Capture the cell that displays the provided text and extract its (X, Y) central coordinate. 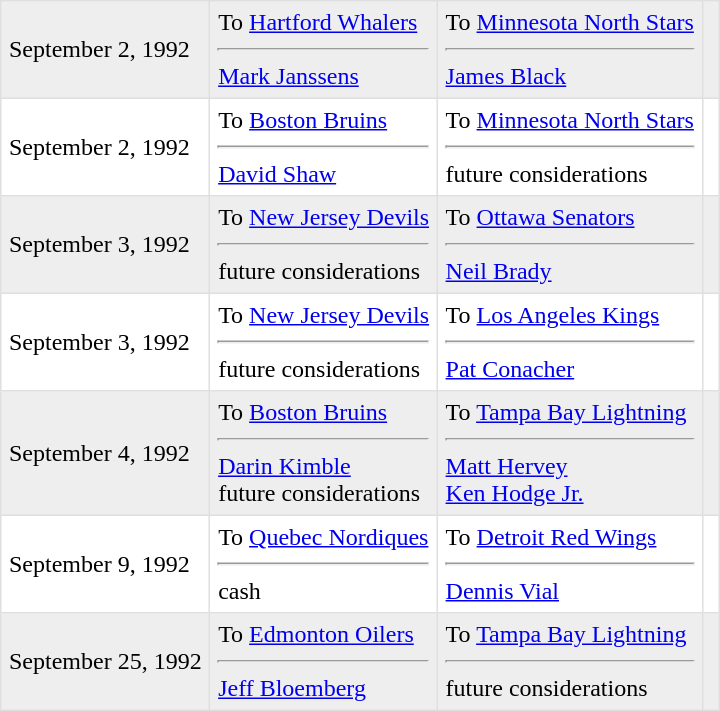
September 9, 1992 (106, 564)
To Tampa Bay Lightningfuture considerations (570, 662)
To Edmonton OilersJeff Bloemberg (324, 662)
To Boston BruinsDavid Shaw (324, 147)
To Minnesota North StarsJames Black (570, 50)
To Hartford WhalersMark Janssens (324, 50)
To Detroit Red WingsDennis Vial (570, 564)
To Los Angeles KingsPat Conacher (570, 342)
To Ottawa SenatorsNeil Brady (570, 245)
To Boston BruinsDarin Kimblefuture considerations (324, 453)
To Tampa Bay LightningMatt HerveyKen Hodge Jr. (570, 453)
September 25, 1992 (106, 662)
To Minnesota North Starsfuture considerations (570, 147)
September 4, 1992 (106, 453)
To Quebec Nordiquescash (324, 564)
